For the text-containing cell, return its midpoint in (X, Y) coordinate format. 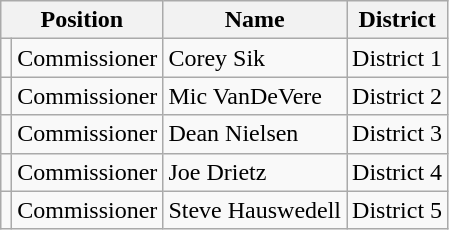
Corey Sik (255, 58)
District 3 (398, 134)
Mic VanDeVere (255, 96)
District (398, 20)
Dean Nielsen (255, 134)
District 5 (398, 210)
Position (82, 20)
District 4 (398, 172)
Joe Drietz (255, 172)
District 2 (398, 96)
Name (255, 20)
Steve Hauswedell (255, 210)
District 1 (398, 58)
